For the text-containing cell, return its midpoint in [x, y] coordinate format. 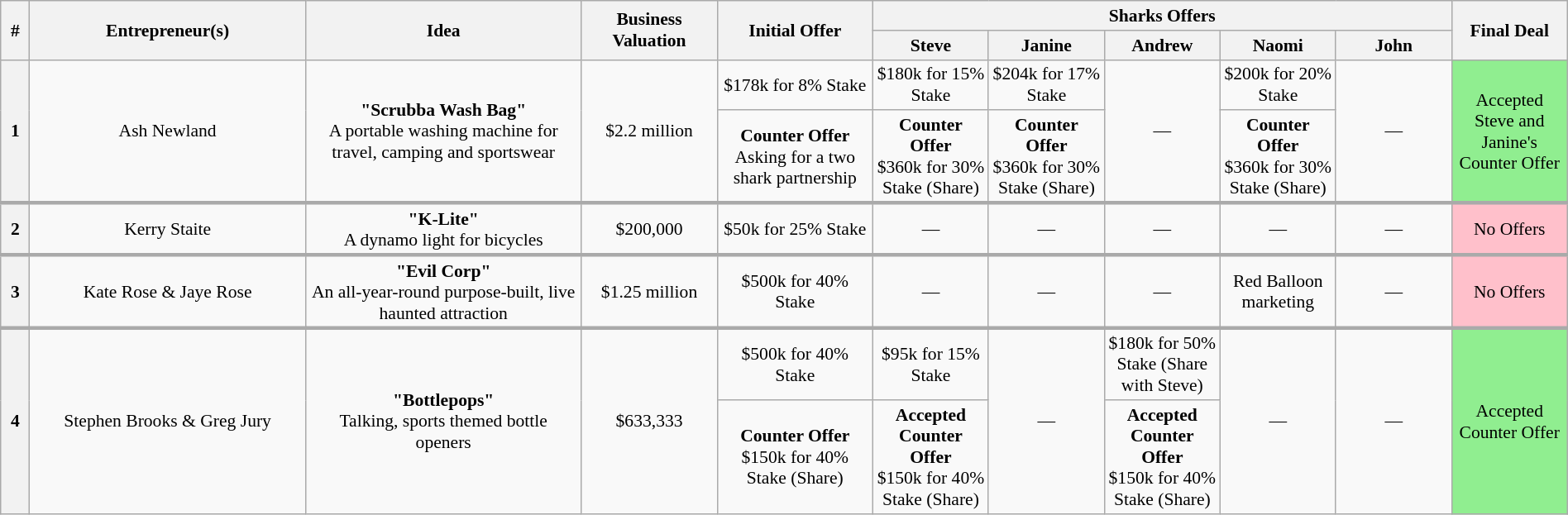
Kate Rose & Jaye Rose [168, 291]
Accepted Counter Offer [1509, 421]
$2.2 million [649, 131]
Final Deal [1509, 30]
Kerry Staite [168, 230]
$200k for 20% Stake [1278, 84]
$204k for 17% Stake [1046, 84]
"Evil Corp" An all-year-round purpose-built, live haunted attraction [443, 291]
Steve [930, 45]
John [1394, 45]
Andrew [1162, 45]
Counter Offer Asking for a two shark partnership [795, 157]
Idea [443, 30]
Stephen Brooks & Greg Jury [168, 421]
$95k for 15% Stake [930, 364]
3 [15, 291]
Naomi [1278, 45]
$200,000 [649, 230]
Entrepreneur(s) [168, 30]
$178k for 8% Stake [795, 84]
Ash Newland [168, 131]
Accepted Steve and Janine's Counter Offer [1509, 131]
# [15, 30]
$180k for 50% Stake (Share with Steve) [1162, 364]
"Scrubba Wash Bag" A portable washing machine for travel, camping and sportswear [443, 131]
"Bottlepops" Talking, sports themed bottle openers [443, 421]
Sharks Offers [1162, 16]
1 [15, 131]
4 [15, 421]
2 [15, 230]
"K-Lite" A dynamo light for bicycles [443, 230]
Red Balloon marketing [1278, 291]
$180k for 15% Stake [930, 84]
Business Valuation [649, 30]
$50k for 25% Stake [795, 230]
Counter Offer $150k for 40% Stake (Share) [795, 458]
$633,333 [649, 421]
Janine [1046, 45]
$1.25 million [649, 291]
Initial Offer [795, 30]
